For the text-containing cell, return its midpoint in (X, Y) coordinate format. 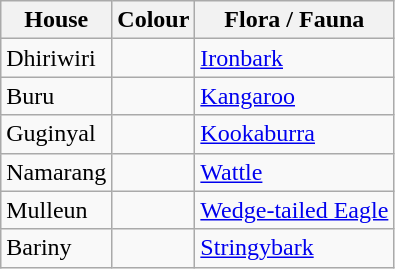
Flora / Fauna (294, 20)
Dhiriwiri (56, 58)
Buru (56, 96)
House (56, 20)
Ironbark (294, 58)
Stringybark (294, 248)
Namarang (56, 172)
Mulleun (56, 210)
Guginyal (56, 134)
Wedge-tailed Eagle (294, 210)
Wattle (294, 172)
Kookaburra (294, 134)
Colour (154, 20)
Kangaroo (294, 96)
Bariny (56, 248)
